Find where the given text appears and provide that cell's center as [X, Y] coordinate. 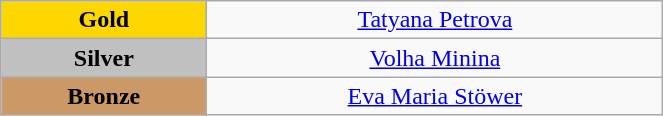
Gold [104, 20]
Volha Minina [435, 58]
Silver [104, 58]
Tatyana Petrova [435, 20]
Eva Maria Stöwer [435, 96]
Bronze [104, 96]
